Detect which cell encompasses the target text, then output its (X, Y) center coordinate. 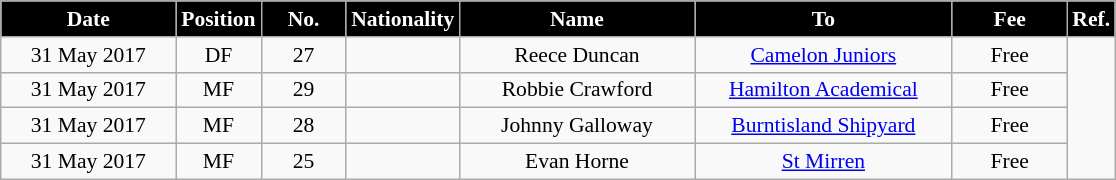
25 (304, 162)
Fee (1010, 19)
Nationality (402, 19)
Hamilton Academical (824, 90)
27 (304, 55)
Reece Duncan (576, 55)
Evan Horne (576, 162)
Burntisland Shipyard (824, 126)
Johnny Galloway (576, 126)
Name (576, 19)
Camelon Juniors (824, 55)
Position (218, 19)
To (824, 19)
Date (88, 19)
Ref. (1091, 19)
St Mirren (824, 162)
No. (304, 19)
28 (304, 126)
29 (304, 90)
Robbie Crawford (576, 90)
DF (218, 55)
